Return the (x, y) coordinate for the center point of the cell that contains the specified text.  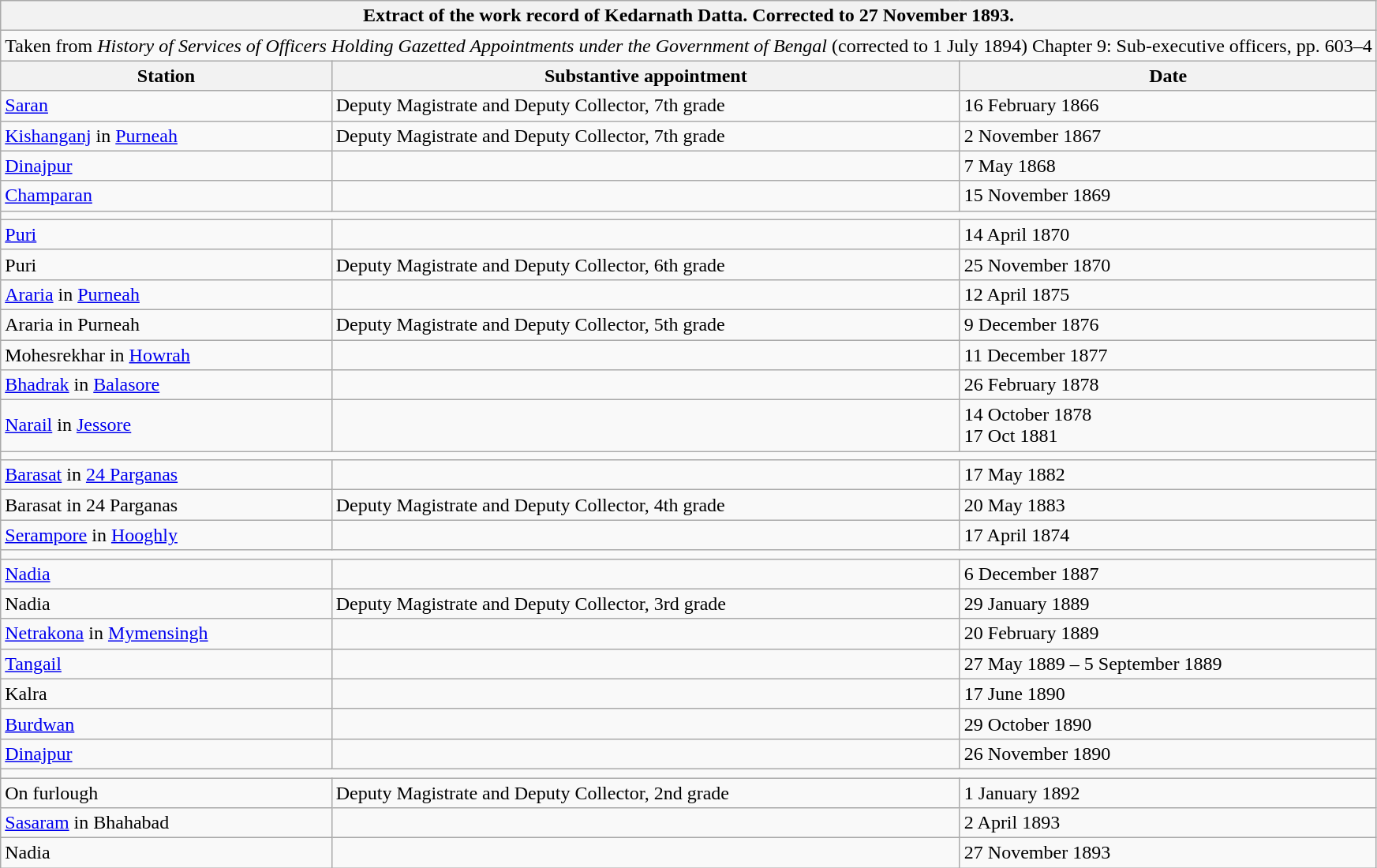
Bhadrak in Balasore (167, 385)
Deputy Magistrate and Deputy Collector, 6th grade (645, 264)
Deputy Magistrate and Deputy Collector, 2nd grade (645, 793)
2 November 1867 (1168, 136)
Saran (167, 106)
Tangail (167, 664)
Date (1168, 76)
2 April 1893 (1168, 823)
14 April 1870 (1168, 234)
1 January 1892 (1168, 793)
Mohesrekhar in Howrah (167, 354)
17 June 1890 (1168, 694)
16 February 1866 (1168, 106)
Serampore in Hooghly (167, 535)
Substantive appointment (645, 76)
Deputy Magistrate and Deputy Collector, 5th grade (645, 324)
11 December 1877 (1168, 354)
26 February 1878 (1168, 385)
Station (167, 76)
27 May 1889 – 5 September 1889 (1168, 664)
On furlough (167, 793)
25 November 1870 (1168, 264)
Deputy Magistrate and Deputy Collector, 4th grade (645, 505)
12 April 1875 (1168, 294)
Burdwan (167, 724)
Narail in Jessore (167, 426)
20 May 1883 (1168, 505)
Champaran (167, 196)
26 November 1890 (1168, 754)
17 May 1882 (1168, 475)
15 November 1869 (1168, 196)
Extract of the work record of Kedarnath Datta. Corrected to 27 November 1893. (688, 16)
20 February 1889 (1168, 634)
29 January 1889 (1168, 604)
6 December 1887 (1168, 574)
14 October 187817 Oct 1881 (1168, 426)
Kalra (167, 694)
27 November 1893 (1168, 853)
Kishanganj in Purneah (167, 136)
9 December 1876 (1168, 324)
Sasaram in Bhahabad (167, 823)
29 October 1890 (1168, 724)
Deputy Magistrate and Deputy Collector, 3rd grade (645, 604)
7 May 1868 (1168, 166)
Netrakona in Mymensingh (167, 634)
17 April 1874 (1168, 535)
